Return the (X, Y) coordinate for the center point of the cell that contains the specified text.  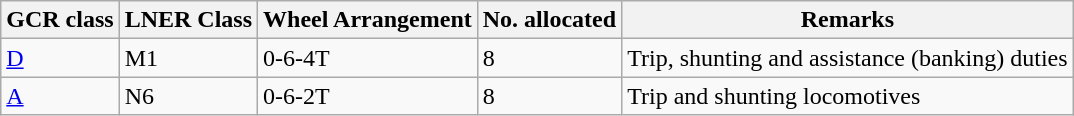
Remarks (848, 20)
0-6-2T (368, 96)
M1 (188, 58)
0-6-4T (368, 58)
N6 (188, 96)
GCR class (60, 20)
LNER Class (188, 20)
No. allocated (549, 20)
D (60, 58)
Trip, shunting and assistance (banking) duties (848, 58)
Wheel Arrangement (368, 20)
A (60, 96)
Trip and shunting locomotives (848, 96)
